Return (X, Y) of the center of cell containing provided text 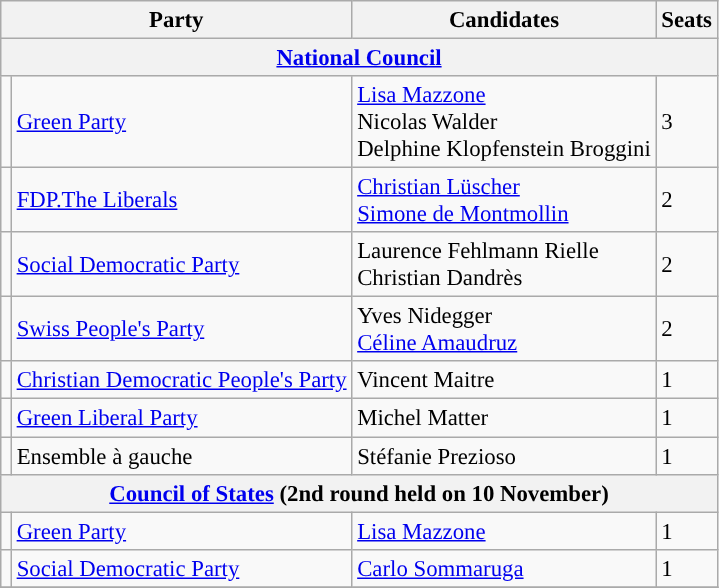
3 (686, 122)
Laurence Fehlmann RielleChristian Dandrès (504, 264)
Candidates (504, 20)
Christian LüscherSimone de Montmollin (504, 200)
Ensemble à gauche (182, 456)
Yves NideggerCéline Amaudruz (504, 330)
Lisa MazzoneNicolas WalderDelphine Klopfenstein Broggini (504, 122)
Vincent Maitre (504, 381)
Stéfanie Prezioso (504, 456)
FDP.The Liberals (182, 200)
National Council (360, 58)
Party (176, 20)
Seats (686, 20)
Green Liberal Party (182, 418)
Lisa Mazzone (504, 531)
Michel Matter (504, 418)
Carlo Sommaruga (504, 568)
Swiss People's Party (182, 330)
Christian Democratic People's Party (182, 381)
Council of States (2nd round held on 10 November) (360, 493)
